Determine the [x, y] coordinate at the center of the cell enclosing the given text.  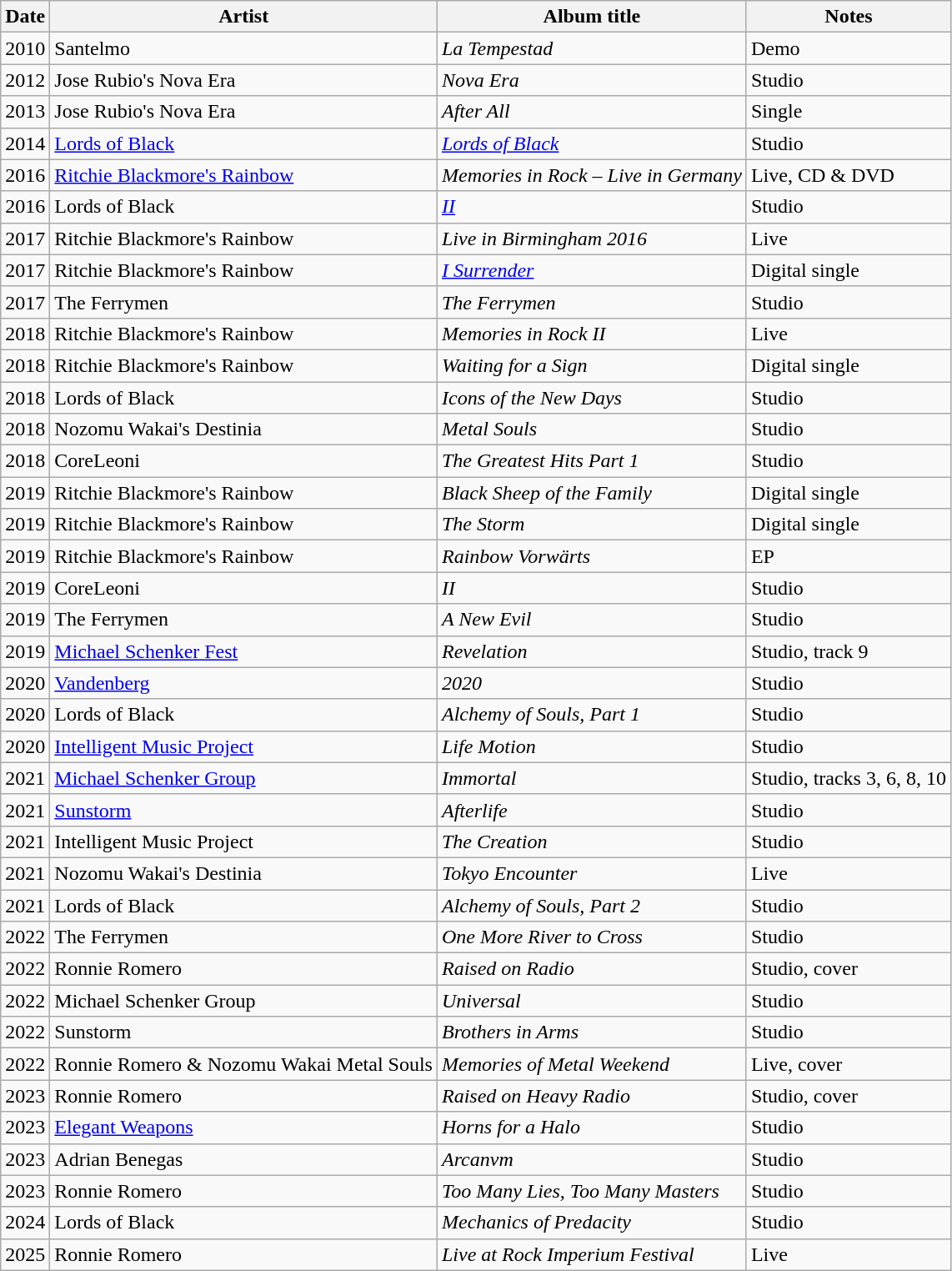
A New Evil [592, 620]
2014 [25, 143]
La Tempestad [592, 48]
Album title [592, 17]
2013 [25, 112]
Life Motion [592, 746]
Studio, tracks 3, 6, 8, 10 [849, 778]
Live in Birmingham 2016 [592, 239]
I Surrender [592, 270]
Horns for a Halo [592, 1128]
Black Sheep of the Family [592, 493]
Memories in Rock – Live in Germany [592, 175]
After All [592, 112]
Memories in Rock II [592, 334]
Icons of the New Days [592, 398]
Studio, track 9 [849, 651]
2010 [25, 48]
Michael Schenker Fest [243, 651]
Alchemy of Souls, Part 2 [592, 905]
Universal [592, 1001]
One More River to Cross [592, 937]
Rainbow Vorwärts [592, 556]
Live, CD & DVD [849, 175]
Live, cover [849, 1064]
Adrian Benegas [243, 1159]
Elegant Weapons [243, 1128]
Santelmo [243, 48]
Single [849, 112]
Memories of Metal Weekend [592, 1064]
Alchemy of Souls, Part 1 [592, 715]
Afterlife [592, 810]
Too Many Lies, Too Many Masters [592, 1191]
Waiting for a Sign [592, 365]
The Storm [592, 525]
Live at Rock Imperium Festival [592, 1254]
2025 [25, 1254]
Ronnie Romero & Nozomu Wakai Metal Souls [243, 1064]
Demo [849, 48]
Immortal [592, 778]
EP [849, 556]
Vandenberg [243, 683]
Raised on Heavy Radio [592, 1096]
Date [25, 17]
Arcanvm [592, 1159]
Metal Souls [592, 430]
2012 [25, 80]
Nova Era [592, 80]
Mechanics of Predacity [592, 1223]
Artist [243, 17]
The Creation [592, 841]
Revelation [592, 651]
2024 [25, 1223]
Tokyo Encounter [592, 873]
Raised on Radio [592, 969]
Notes [849, 17]
The Greatest Hits Part 1 [592, 461]
Brothers in Arms [592, 1032]
